Find where the given text appears and provide that cell's center as (X, Y) coordinate. 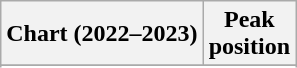
Chart (2022–2023) (102, 34)
Peakposition (249, 34)
